Capture the cell that displays the provided text and extract its [X, Y] central coordinate. 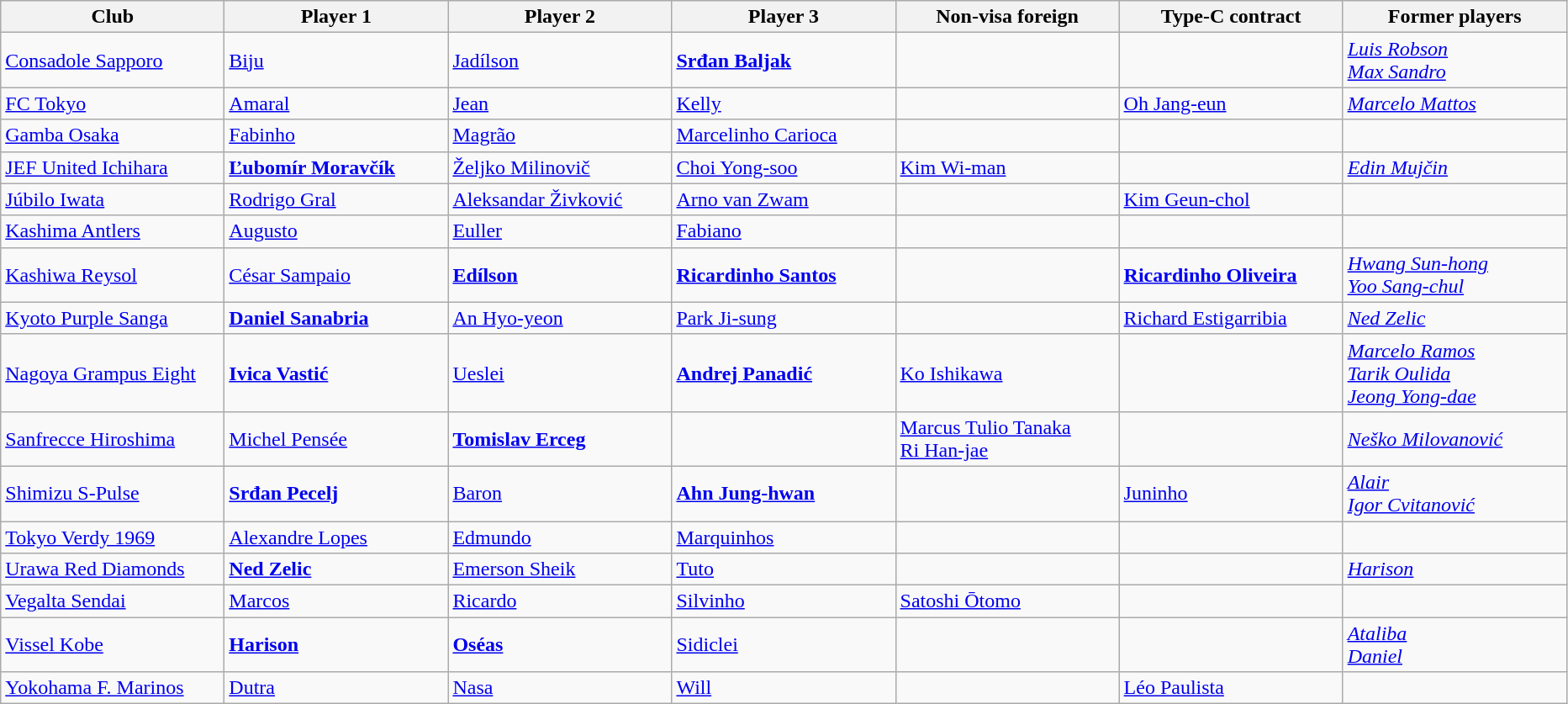
Alair Igor Cvitanović [1454, 493]
Kashima Antlers [113, 231]
FC Tokyo [113, 103]
Vegalta Sendai [113, 601]
Kelly [784, 103]
Tokyo Verdy 1969 [113, 537]
Ricardo [560, 601]
Kim Wi-man [1007, 167]
Edin Mujčin [1454, 167]
Edmundo [560, 537]
Yokohama F. Marinos [113, 688]
Baron [560, 493]
Sanfrecce Hiroshima [113, 439]
Luis Robson Max Sandro [1454, 61]
Marquinhos [784, 537]
Srđan Baljak [784, 61]
Marcelinho Carioca [784, 135]
Former players [1454, 17]
Daniel Sanabria [336, 318]
Silvinho [784, 601]
Oséas [560, 644]
Shimizu S-Pulse [113, 493]
Dutra [336, 688]
Vissel Kobe [113, 644]
Marcelo Mattos [1454, 103]
Ko Ishikawa [1007, 373]
Kim Geun-chol [1231, 199]
Ahn Jung-hwan [784, 493]
An Hyo-yeon [560, 318]
Fabiano [784, 231]
Marcos [336, 601]
Oh Jang-eun [1231, 103]
Jadílson [560, 61]
Euller [560, 231]
Richard Estigarribia [1231, 318]
Tuto [784, 569]
Amaral [336, 103]
Magrão [560, 135]
César Sampaio [336, 274]
Tomislav Erceg [560, 439]
Neško Milovanović [1454, 439]
JEF United Ichihara [113, 167]
Gamba Osaka [113, 135]
Nagoya Grampus Eight [113, 373]
Rodrigo Gral [336, 199]
Urawa Red Diamonds [113, 569]
Léo Paulista [1231, 688]
Augusto [336, 231]
Ricardinho Oliveira [1231, 274]
Non-visa foreign [1007, 17]
Nasa [560, 688]
Alexandre Lopes [336, 537]
Fabinho [336, 135]
Park Ji-sung [784, 318]
Arno van Zwam [784, 199]
Edílson [560, 274]
Type-C contract [1231, 17]
Player 2 [560, 17]
Kashiwa Reysol [113, 274]
Željko Milinovič [560, 167]
Emerson Sheik [560, 569]
Ricardinho Santos [784, 274]
Will [784, 688]
Marcelo Ramos Tarik Oulida Jeong Yong-dae [1454, 373]
Ľubomír Moravčík [336, 167]
Player 1 [336, 17]
Jean [560, 103]
Club [113, 17]
Aleksandar Živković [560, 199]
Player 3 [784, 17]
Andrej Panadić [784, 373]
Michel Pensée [336, 439]
Ueslei [560, 373]
Ataliba Daniel [1454, 644]
Marcus Tulio Tanaka Ri Han-jae [1007, 439]
Choi Yong-soo [784, 167]
Hwang Sun-hong Yoo Sang-chul [1454, 274]
Biju [336, 61]
Consadole Sapporo [113, 61]
Sidiclei [784, 644]
Satoshi Ōtomo [1007, 601]
Kyoto Purple Sanga [113, 318]
Srđan Pecelj [336, 493]
Juninho [1231, 493]
Ivica Vastić [336, 373]
Júbilo Iwata [113, 199]
